Identify which cell holds the provided text, then report its [x, y] central coordinate. 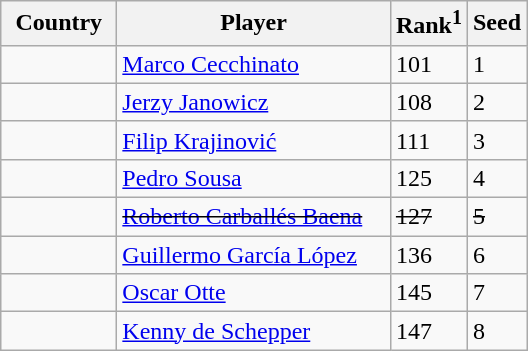
136 [428, 255]
6 [496, 255]
145 [428, 293]
Player [254, 24]
8 [496, 331]
147 [428, 331]
Rank1 [428, 24]
111 [428, 140]
Jerzy Janowicz [254, 102]
108 [428, 102]
Seed [496, 24]
Pedro Sousa [254, 178]
1 [496, 64]
7 [496, 293]
3 [496, 140]
127 [428, 217]
Marco Cecchinato [254, 64]
Kenny de Schepper [254, 331]
Country [59, 24]
5 [496, 217]
Guillermo García López [254, 255]
125 [428, 178]
2 [496, 102]
Oscar Otte [254, 293]
4 [496, 178]
101 [428, 64]
Roberto Carballés Baena [254, 217]
Filip Krajinović [254, 140]
